Capture the cell that displays the provided text and extract its [X, Y] central coordinate. 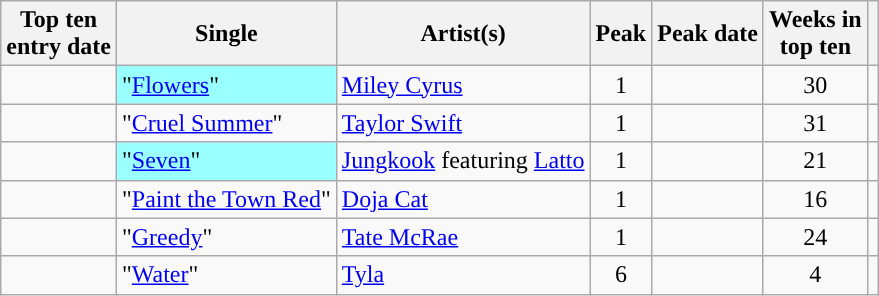
"Paint the Town Red" [226, 199]
6 [621, 275]
Peak [621, 34]
Miley Cyrus [463, 85]
Taylor Swift [463, 123]
"Flowers" [226, 85]
Doja Cat [463, 199]
Tate McRae [463, 237]
Tyla [463, 275]
21 [815, 161]
4 [815, 275]
"Seven" [226, 161]
16 [815, 199]
30 [815, 85]
Jungkook featuring Latto [463, 161]
"Water" [226, 275]
Artist(s) [463, 34]
31 [815, 123]
Single [226, 34]
Top tenentry date [59, 34]
Weeks intop ten [815, 34]
Peak date [708, 34]
"Greedy" [226, 237]
"Cruel Summer" [226, 123]
24 [815, 237]
